For the text-containing cell, return its midpoint in (X, Y) coordinate format. 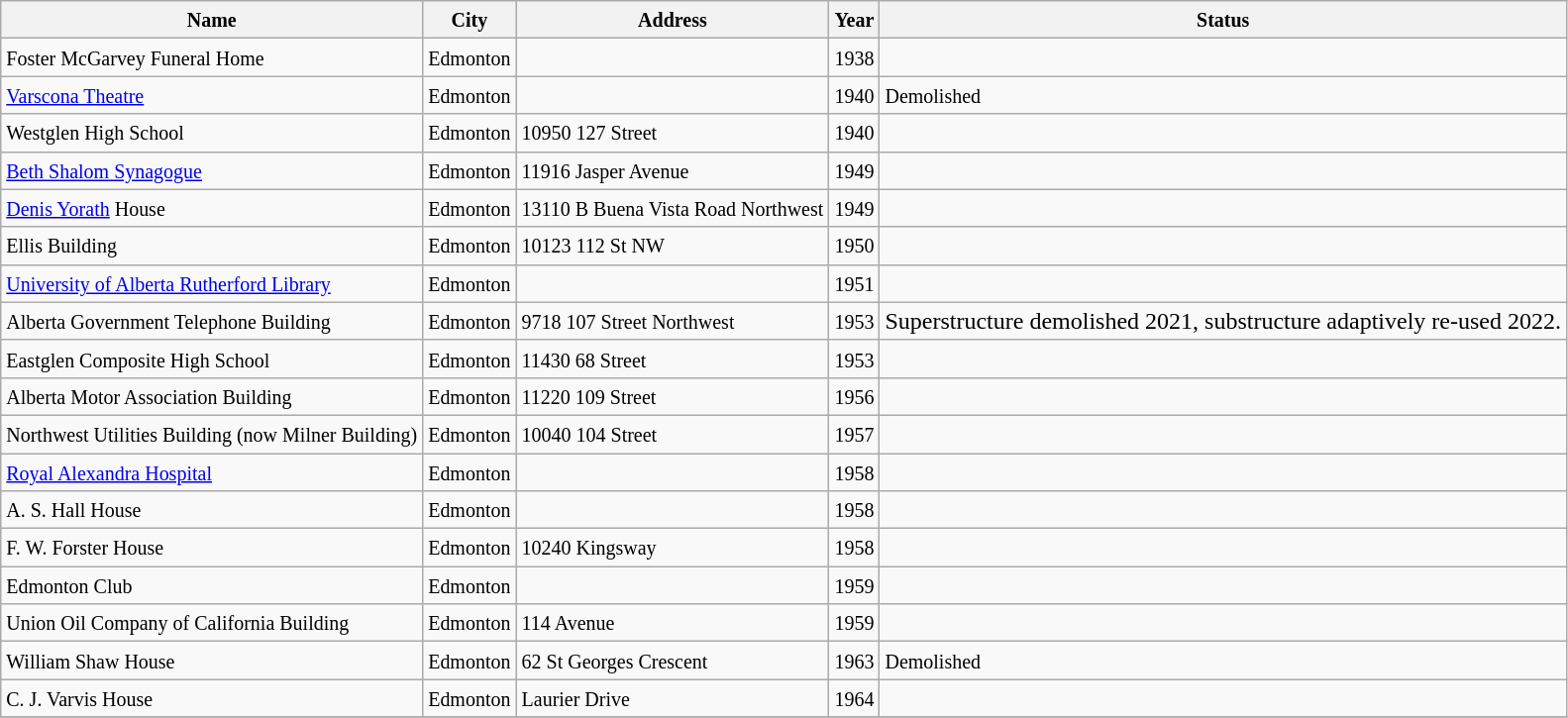
Varscona Theatre (212, 95)
Alberta Government Telephone Building (212, 321)
1956 (854, 396)
Eastglen Composite High School (212, 359)
9718 107 Street Northwest (673, 321)
11220 109 Street (673, 396)
10040 104 Street (673, 434)
13110 B Buena Vista Road Northwest (673, 208)
1964 (854, 698)
10123 112 St NW (673, 246)
Status (1223, 20)
11916 Jasper Avenue (673, 170)
Ellis Building (212, 246)
1950 (854, 246)
C. J. Varvis House (212, 698)
Foster McGarvey Funeral Home (212, 57)
114 Avenue (673, 623)
Edmonton Club (212, 585)
William Shaw House (212, 661)
Northwest Utilities Building (now Milner Building) (212, 434)
Superstructure demolished 2021, substructure adaptively re-used 2022. (1223, 321)
1951 (854, 283)
62 St Georges Crescent (673, 661)
Westglen High School (212, 133)
Year (854, 20)
10950 127 Street (673, 133)
11430 68 Street (673, 359)
A. S. Hall House (212, 510)
Denis Yorath House (212, 208)
Beth Shalom Synagogue (212, 170)
Royal Alexandra Hospital (212, 472)
Laurier Drive (673, 698)
1938 (854, 57)
F. W. Forster House (212, 548)
1957 (854, 434)
University of Alberta Rutherford Library (212, 283)
Alberta Motor Association Building (212, 396)
Union Oil Company of California Building (212, 623)
City (470, 20)
10240 Kingsway (673, 548)
1963 (854, 661)
Name (212, 20)
Address (673, 20)
